Determine the (x, y) coordinate at the center of the cell enclosing the given text.  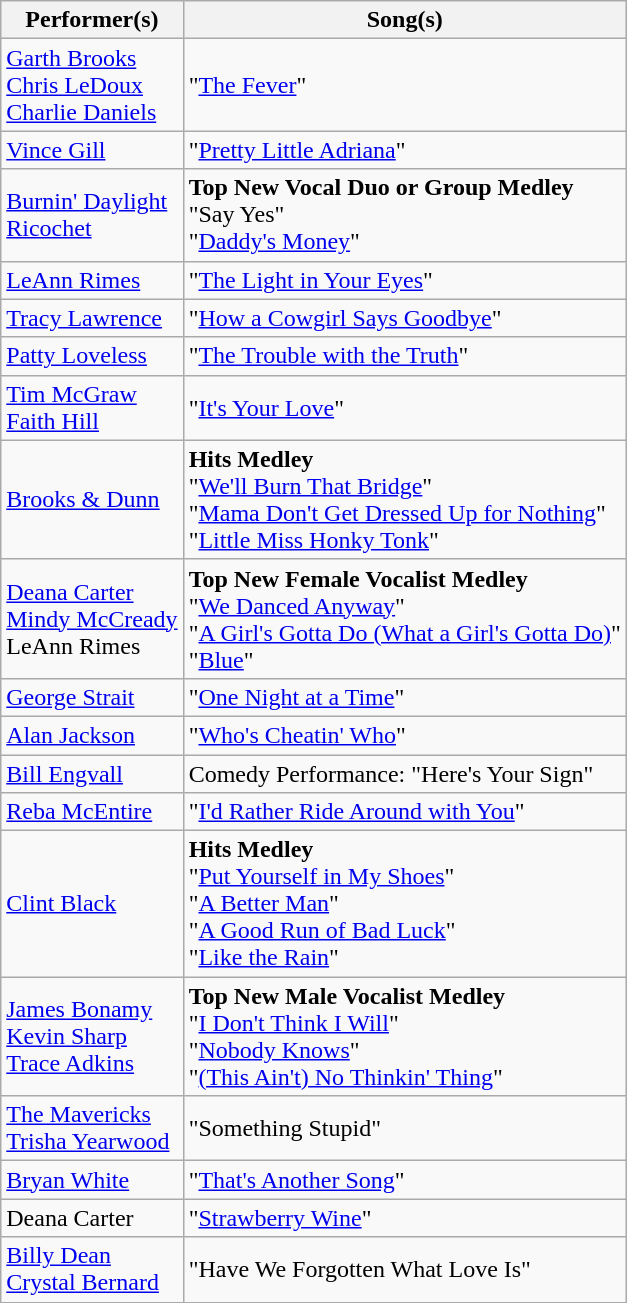
"One Night at a Time" (404, 697)
Top New Vocal Duo or Group Medley"Say Yes""Daddy's Money" (404, 215)
Reba McEntire (92, 812)
Deana CarterMindy McCreadyLeAnn Rimes (92, 618)
Alan Jackson (92, 735)
"It's Your Love" (404, 408)
Song(s) (404, 20)
"Something Stupid" (404, 1128)
"The Trouble with the Truth" (404, 356)
Garth BrooksChris LeDouxCharlie Daniels (92, 85)
"Have We Forgotten What Love Is" (404, 1270)
Burnin' DaylightRicochet (92, 215)
Hits Medley"We'll Burn That Bridge""Mama Don't Get Dressed Up for Nothing""Little Miss Honky Tonk" (404, 500)
Bill Engvall (92, 773)
"Strawberry Wine" (404, 1218)
LeAnn Rimes (92, 280)
"I'd Rather Ride Around with You" (404, 812)
"How a Cowgirl Says Goodbye" (404, 318)
Brooks & Dunn (92, 500)
Deana Carter (92, 1218)
Comedy Performance: "Here's Your Sign" (404, 773)
James BonamyKevin SharpTrace Adkins (92, 1036)
"The Light in Your Eyes" (404, 280)
Performer(s) (92, 20)
Tim McGrawFaith Hill (92, 408)
Vince Gill (92, 150)
Hits Medley"Put Yourself in My Shoes""A Better Man""A Good Run of Bad Luck""Like the Rain" (404, 904)
Top New Female Vocalist Medley"We Danced Anyway""A Girl's Gotta Do (What a Girl's Gotta Do)""Blue" (404, 618)
Billy DeanCrystal Bernard (92, 1270)
The MavericksTrisha Yearwood (92, 1128)
"Who's Cheatin' Who" (404, 735)
Top New Male Vocalist Medley"I Don't Think I Will""Nobody Knows""(This Ain't) No Thinkin' Thing" (404, 1036)
"Pretty Little Adriana" (404, 150)
Tracy Lawrence (92, 318)
Bryan White (92, 1180)
George Strait (92, 697)
"That's Another Song" (404, 1180)
Patty Loveless (92, 356)
Clint Black (92, 904)
"The Fever" (404, 85)
